Output the [x, y] coordinate of the center of the cell containing the given text.  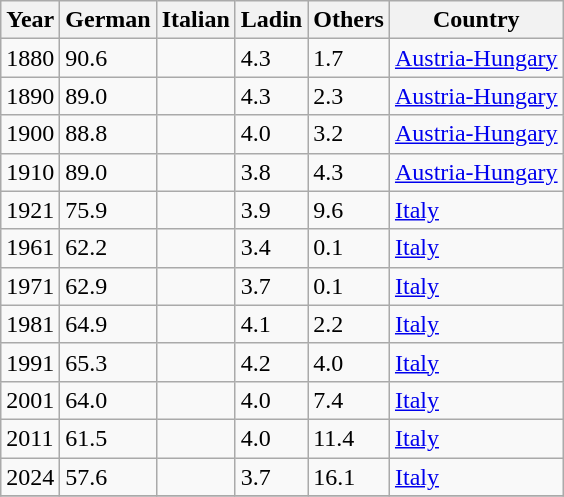
1921 [30, 210]
1981 [30, 324]
62.2 [108, 248]
2011 [30, 438]
1910 [30, 172]
88.8 [108, 134]
3.4 [271, 248]
4.2 [271, 362]
2.3 [349, 96]
2.2 [349, 324]
90.6 [108, 58]
Year [30, 20]
Country [476, 20]
3.9 [271, 210]
65.3 [108, 362]
64.0 [108, 400]
1991 [30, 362]
4.1 [271, 324]
7.4 [349, 400]
Others [349, 20]
3.8 [271, 172]
11.4 [349, 438]
61.5 [108, 438]
3.2 [349, 134]
1.7 [349, 58]
1961 [30, 248]
57.6 [108, 477]
75.9 [108, 210]
1890 [30, 96]
2001 [30, 400]
62.9 [108, 286]
1880 [30, 58]
Italian [196, 20]
9.6 [349, 210]
1971 [30, 286]
Ladin [271, 20]
German [108, 20]
64.9 [108, 324]
2024 [30, 477]
16.1 [349, 477]
1900 [30, 134]
